Find where the given text appears and provide that cell's center as (x, y) coordinate. 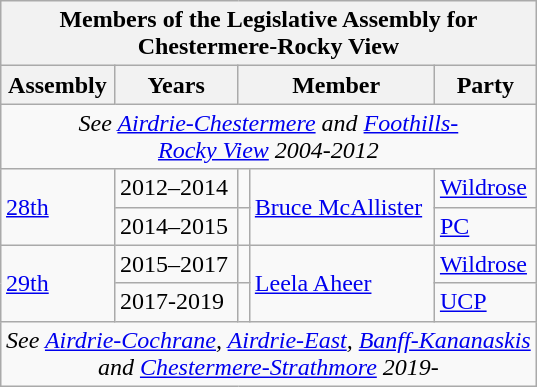
2012–2014 (176, 188)
See Airdrie-Chestermere and Foothills-Rocky View 2004-2012 (269, 136)
2014–2015 (176, 226)
Party (485, 85)
PC (485, 226)
28th (58, 207)
Members of the Legislative Assembly forChestermere-Rocky View (269, 34)
Leela Aheer (342, 283)
Bruce McAllister (342, 207)
Assembly (58, 85)
See Airdrie-Cochrane, Airdrie-East, Banff-Kananaskis and Chestermere-Strathmore 2019- (269, 354)
Member (336, 85)
Years (176, 85)
2017-2019 (176, 302)
29th (58, 283)
2015–2017 (176, 264)
UCP (485, 302)
